Determine the (X, Y) coordinate at the center of the cell enclosing the given text.  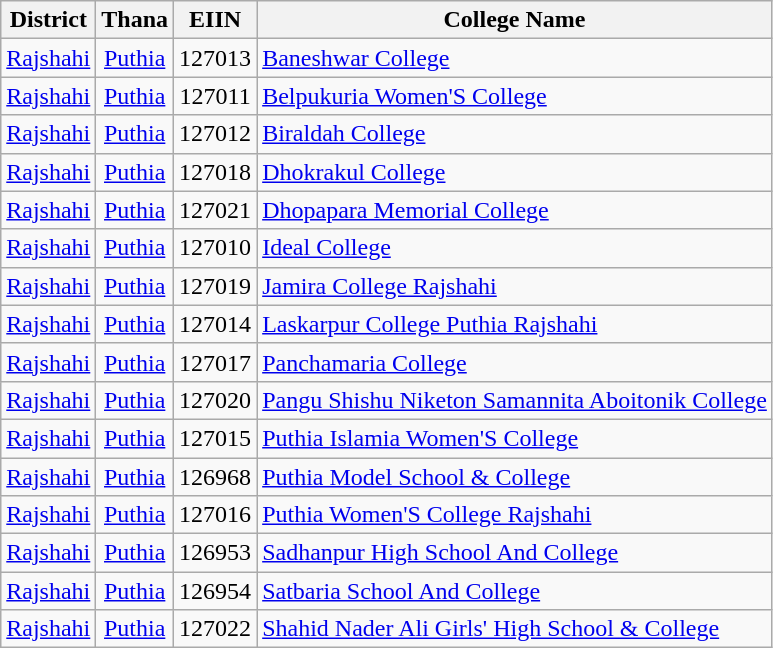
College Name (515, 20)
127021 (216, 210)
127014 (216, 324)
127012 (216, 134)
Shahid Nader Ali Girls' High School & College (515, 629)
127020 (216, 400)
Panchamaria College (515, 362)
Puthia Islamia Women'S College (515, 438)
Puthia Women'S College Rajshahi (515, 515)
127011 (216, 96)
Jamira College Rajshahi (515, 286)
126954 (216, 591)
Satbaria School And College (515, 591)
127018 (216, 172)
District (48, 20)
Dhopapara Memorial College (515, 210)
Dhokrakul College (515, 172)
127015 (216, 438)
127019 (216, 286)
Biraldah College (515, 134)
127017 (216, 362)
Ideal College (515, 248)
Laskarpur College Puthia Rajshahi (515, 324)
Puthia Model School & College (515, 477)
Pangu Shishu Niketon Samannita Aboitonik College (515, 400)
Thana (135, 20)
126968 (216, 477)
127010 (216, 248)
127013 (216, 58)
127022 (216, 629)
EIIN (216, 20)
126953 (216, 553)
Sadhanpur High School And College (515, 553)
Baneshwar College (515, 58)
127016 (216, 515)
Belpukuria Women'S College (515, 96)
